Locate the cell with the specified text and output its [x, y] center coordinate. 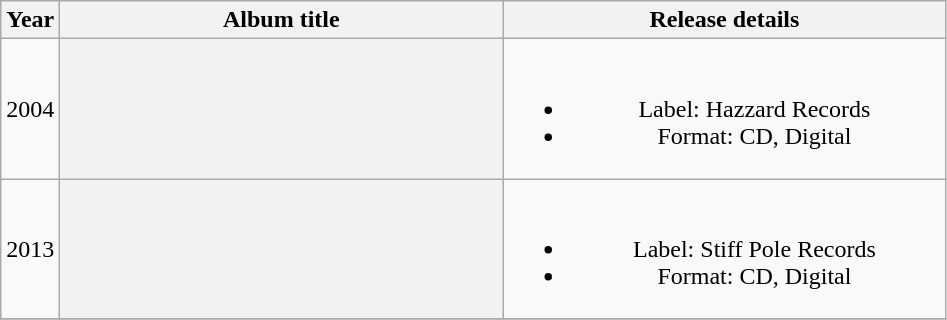
2013 [30, 249]
Year [30, 20]
2004 [30, 109]
Album title [282, 20]
Release details [724, 20]
Label: Stiff Pole RecordsFormat: CD, Digital [724, 249]
Label: Hazzard RecordsFormat: CD, Digital [724, 109]
